Provide the (x, y) coordinate of the cell's center where the given text is located.  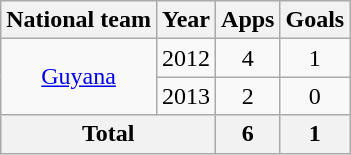
Guyana (79, 77)
National team (79, 20)
Total (108, 134)
Goals (315, 20)
2013 (186, 96)
Apps (248, 20)
Year (186, 20)
0 (315, 96)
2012 (186, 58)
6 (248, 134)
4 (248, 58)
2 (248, 96)
